Determine the [X, Y] coordinate at the center of the cell enclosing the given text.  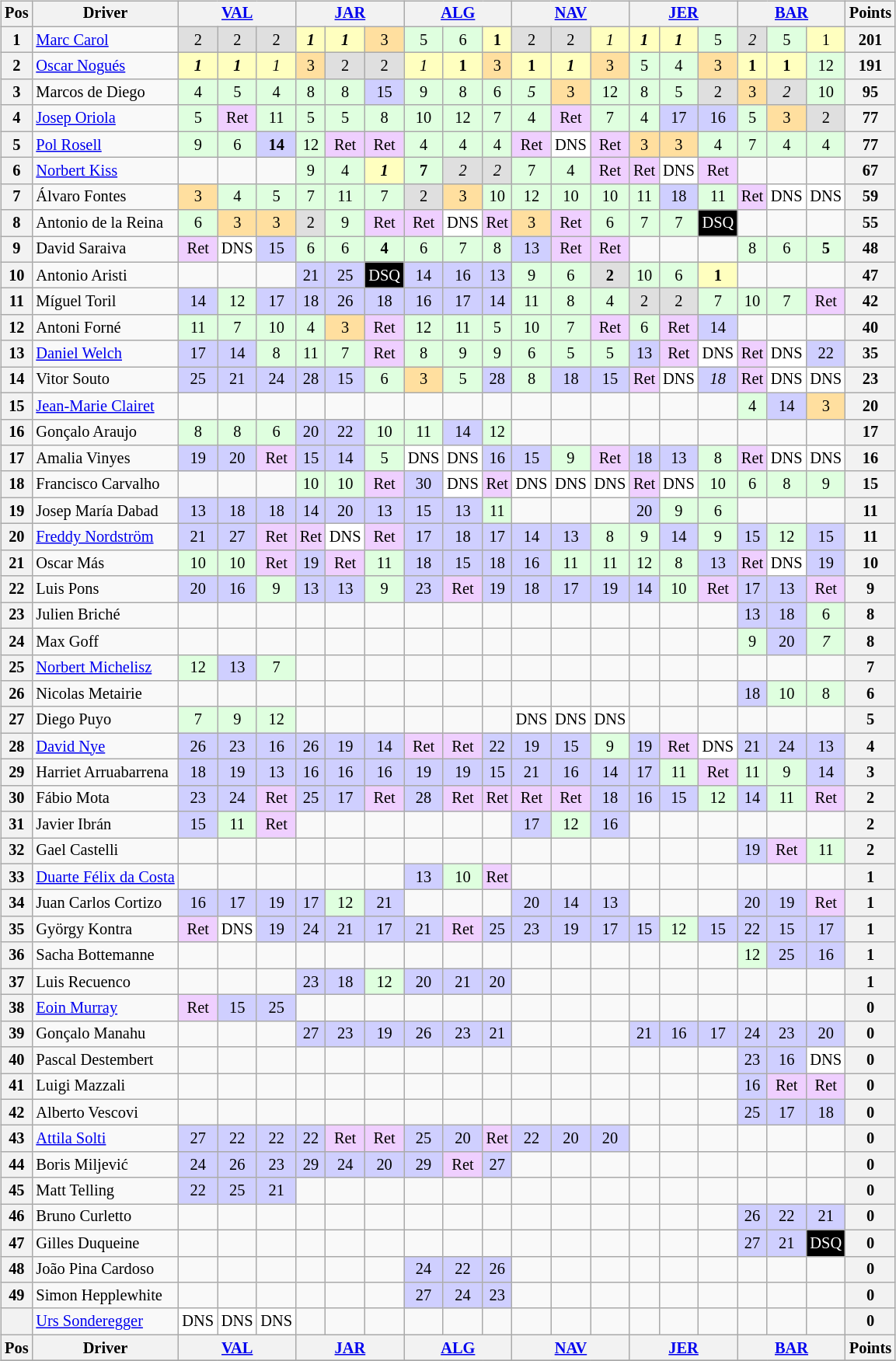
41 [16, 1087]
Josep Oriola [105, 118]
João Pina Cardoso [105, 1269]
Fábio Mota [105, 798]
Josep María Dabad [105, 511]
Javier Ibrán [105, 825]
David Saraiva [105, 250]
Amalia Vinyes [105, 459]
45 [16, 1191]
Francisco Carvalho [105, 484]
191 [870, 66]
49 [16, 1296]
44 [16, 1165]
Matt Telling [105, 1191]
201 [870, 40]
Luigi Mazzali [105, 1087]
Pol Rosell [105, 145]
Boris Miljević [105, 1165]
34 [16, 903]
Freddy Nordström [105, 537]
Diego Puyo [105, 720]
Urs Sonderegger [105, 1321]
Gonçalo Araujo [105, 432]
33 [16, 877]
Juan Carlos Cortizo [105, 903]
Daniel Welch [105, 354]
37 [16, 982]
Míguel Toril [105, 302]
Julien Briché [105, 616]
Pascal Destembert [105, 1060]
Álvaro Fontes [105, 197]
Oscar Más [105, 563]
39 [16, 1034]
Max Goff [105, 641]
46 [16, 1217]
Oscar Nogués [105, 66]
Norbert Michelisz [105, 668]
43 [16, 1139]
31 [16, 825]
59 [870, 197]
David Nye [105, 746]
Harriet Arruabarrena [105, 773]
Attila Solti [105, 1139]
Duarte Félix da Costa [105, 877]
György Kontra [105, 930]
Simon Hepplewhite [105, 1296]
38 [16, 1008]
Antoni Forné [105, 328]
Antonio de la Reina [105, 223]
Nicolas Metairie [105, 694]
Gonçalo Manahu [105, 1034]
36 [16, 955]
Luis Pons [105, 589]
Sacha Bottemanne [105, 955]
55 [870, 223]
Marcos de Diego [105, 92]
Bruno Curletto [105, 1217]
67 [870, 171]
Gilles Duqueine [105, 1243]
Marc Carol [105, 40]
Jean-Marie Clairet [105, 406]
32 [16, 851]
Vitor Souto [105, 380]
Antonio Aristi [105, 275]
Alberto Vescovi [105, 1112]
Luis Recuenco [105, 982]
Norbert Kiss [105, 171]
95 [870, 92]
Eoin Murray [105, 1008]
Gael Castelli [105, 851]
